Extract the [x, y] coordinate from the center of the cell holding the provided text.  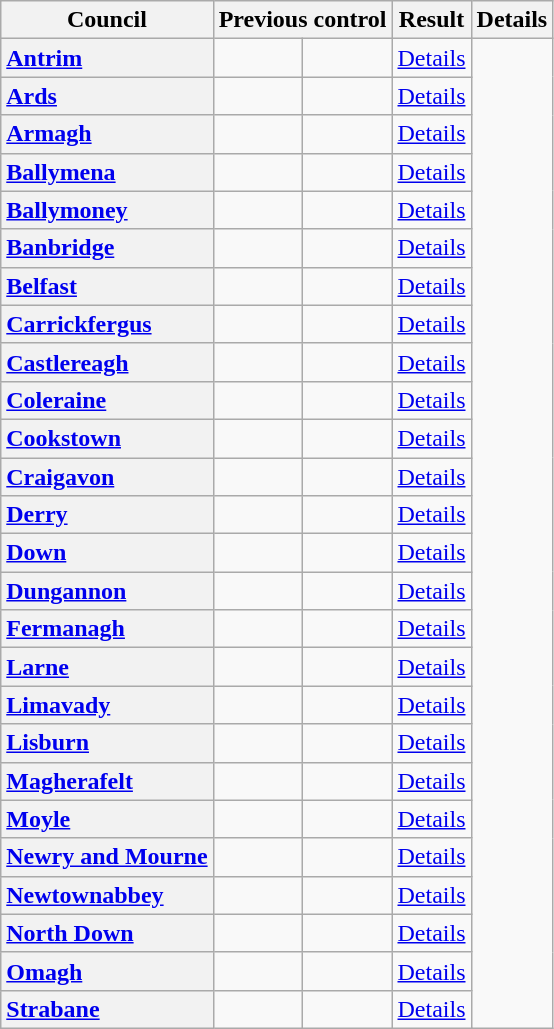
Banbridge [107, 248]
Armagh [107, 134]
Castlereagh [107, 362]
Strabane [107, 1009]
Ballymena [107, 172]
Moyle [107, 819]
Ards [107, 96]
Carrickfergus [107, 324]
North Down [107, 933]
Fermanagh [107, 629]
Larne [107, 667]
Dungannon [107, 591]
Omagh [107, 971]
Coleraine [107, 400]
Antrim [107, 58]
Down [107, 553]
Belfast [107, 286]
Lisburn [107, 743]
Limavady [107, 705]
Ballymoney [107, 210]
Newry and Mourne [107, 857]
Magherafelt [107, 781]
Result [432, 20]
Craigavon [107, 477]
Cookstown [107, 438]
Newtownabbey [107, 895]
Derry [107, 515]
Previous control [302, 20]
Council [107, 20]
